Return the (X, Y) coordinate for the center point of the cell that contains the specified text.  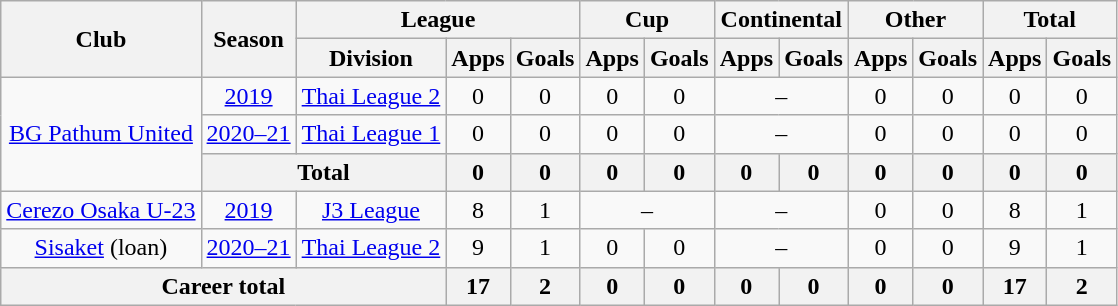
Other (915, 20)
Cerezo Osaka U-23 (101, 210)
Sisaket (loan) (101, 248)
BG Pathum United (101, 134)
Cup (647, 20)
League (438, 20)
Division (371, 58)
Thai League 1 (371, 134)
Continental (781, 20)
Career total (224, 286)
Club (101, 39)
J3 League (371, 210)
Season (248, 39)
